Pinpoint the cell where the given text exists, returning its (X, Y) midpoint coordinate. 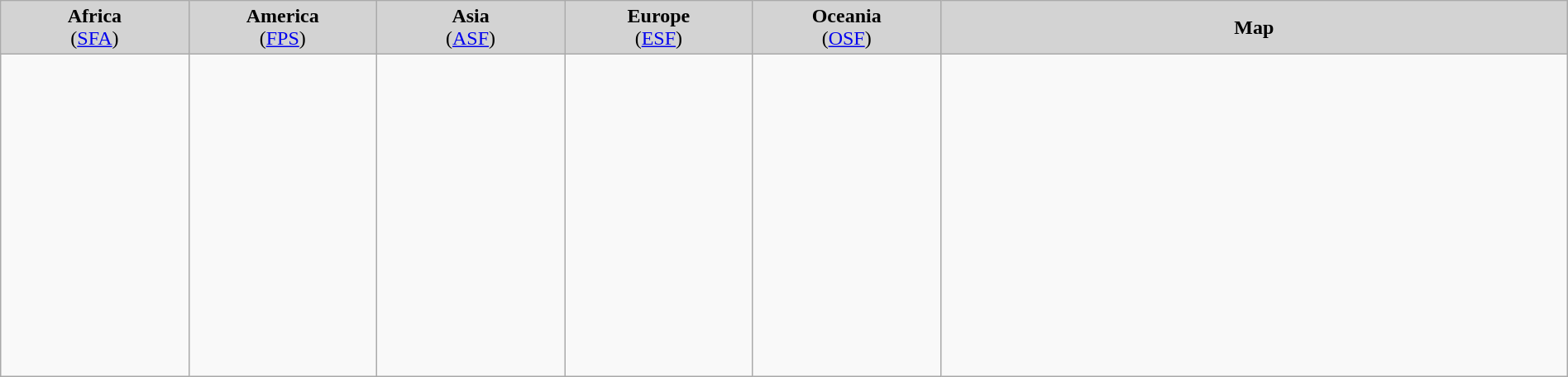
Map (1254, 28)
Europe(ESF) (658, 28)
Asia(ASF) (470, 28)
Oceania(OSF) (847, 28)
America(FPS) (283, 28)
Africa(SFA) (94, 28)
